For the text-containing cell, return its midpoint in (X, Y) coordinate format. 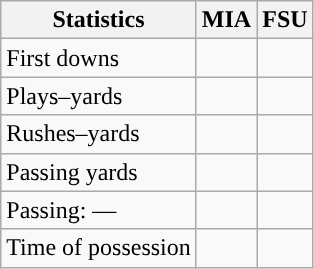
Passing yards (99, 172)
First downs (99, 58)
Statistics (99, 20)
FSU (285, 20)
Rushes–yards (99, 134)
Plays–yards (99, 96)
MIA (226, 20)
Passing: –– (99, 210)
Time of possession (99, 248)
